Capture the cell that displays the provided text and extract its [x, y] central coordinate. 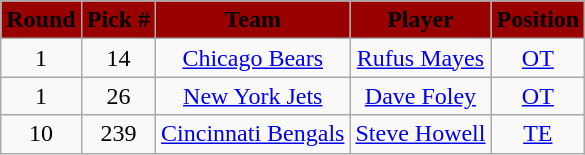
New York Jets [253, 96]
14 [118, 58]
10 [41, 134]
Rufus Mayes [420, 58]
239 [118, 134]
Chicago Bears [253, 58]
Cincinnati Bengals [253, 134]
Dave Foley [420, 96]
Player [420, 20]
Steve Howell [420, 134]
Team [253, 20]
TE [538, 134]
26 [118, 96]
Pick # [118, 20]
Round [41, 20]
Position [538, 20]
